Capture the cell that displays the provided text and extract its [x, y] central coordinate. 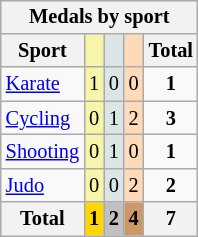
4 [134, 219]
Shooting [42, 152]
Cycling [42, 118]
Karate [42, 84]
7 [171, 219]
Medals by sport [100, 17]
3 [171, 118]
Sport [42, 51]
Judo [42, 185]
